Extract the (x, y) coordinate from the center of the cell holding the provided text.  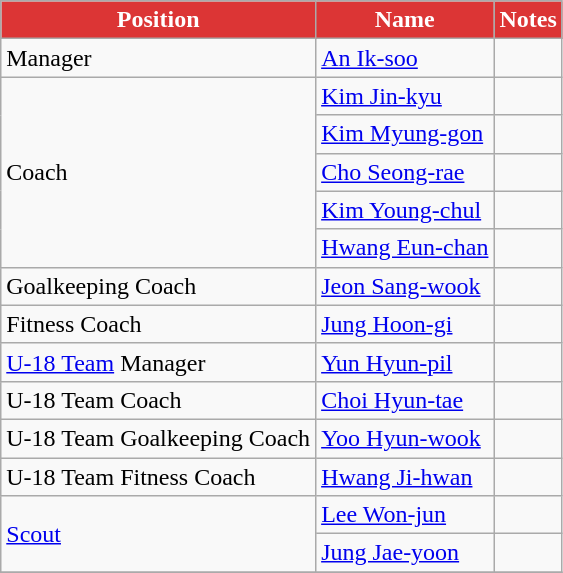
Fitness Coach (158, 324)
Yoo Hyun-wook (405, 438)
Jeon Sang-wook (405, 286)
U-18 Team Coach (158, 400)
Jung Hoon-gi (405, 324)
Coach (158, 172)
Scout (158, 534)
Hwang Ji-hwan (405, 477)
U-18 Team Fitness Coach (158, 477)
Kim Young-chul (405, 210)
Yun Hyun-pil (405, 362)
Jung Jae-yoon (405, 553)
Cho Seong-rae (405, 172)
Name (405, 20)
Choi Hyun-tae (405, 400)
Notes (528, 20)
Kim Jin-kyu (405, 96)
Manager (158, 58)
Goalkeeping Coach (158, 286)
Kim Myung-gon (405, 134)
Position (158, 20)
An Ik-soo (405, 58)
U-18 Team Manager (158, 362)
Hwang Eun-chan (405, 248)
Lee Won-jun (405, 515)
U-18 Team Goalkeeping Coach (158, 438)
